Detect which cell encompasses the target text, then output its [x, y] center coordinate. 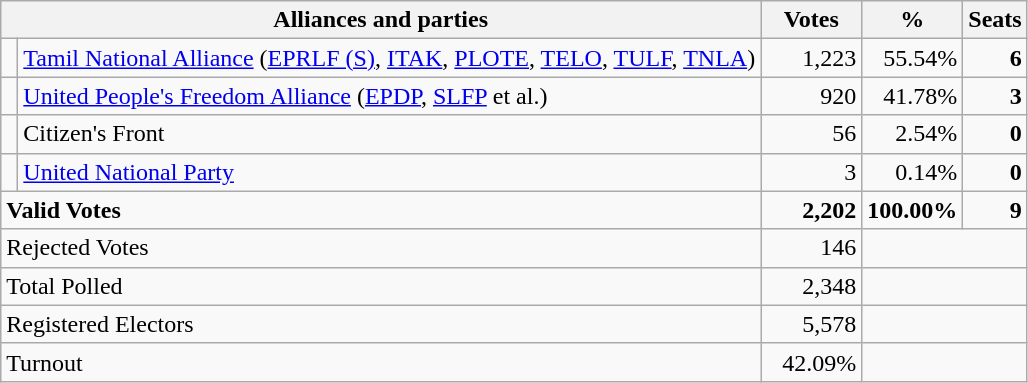
1,223 [812, 58]
% [912, 20]
2.54% [912, 134]
100.00% [912, 210]
56 [812, 134]
42.09% [812, 362]
United National Party [390, 172]
Registered Electors [381, 324]
2,202 [812, 210]
5,578 [812, 324]
41.78% [912, 96]
146 [812, 248]
9 [995, 210]
Valid Votes [381, 210]
6 [995, 58]
Total Polled [381, 286]
Votes [812, 20]
Citizen's Front [390, 134]
Tamil National Alliance (EPRLF (S), ITAK, PLOTE, TELO, TULF, TNLA) [390, 58]
55.54% [912, 58]
United People's Freedom Alliance (EPDP, SLFP et al.) [390, 96]
0.14% [912, 172]
Seats [995, 20]
2,348 [812, 286]
Rejected Votes [381, 248]
920 [812, 96]
Turnout [381, 362]
Alliances and parties [381, 20]
